Detect which cell encompasses the target text, then output its (x, y) center coordinate. 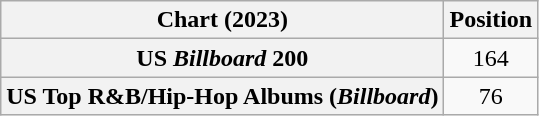
US Top R&B/Hip-Hop Albums (Billboard) (222, 96)
US Billboard 200 (222, 58)
Position (491, 20)
164 (491, 58)
76 (491, 96)
Chart (2023) (222, 20)
